Extract the [X, Y] coordinate from the center of the cell holding the provided text.  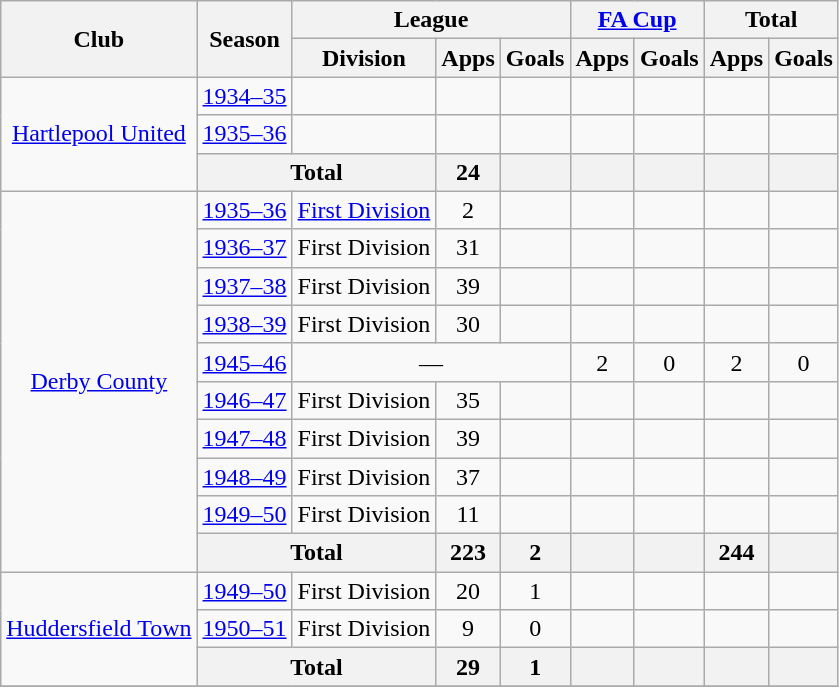
1938–39 [244, 324]
Season [244, 39]
37 [468, 477]
244 [736, 553]
24 [468, 172]
1950–51 [244, 629]
1936–37 [244, 248]
Huddersfield Town [99, 629]
Derby County [99, 382]
35 [468, 400]
League [431, 20]
1947–48 [244, 438]
1945–46 [244, 362]
1946–47 [244, 400]
Club [99, 39]
223 [468, 553]
30 [468, 324]
FA Cup [637, 20]
1937–38 [244, 286]
1948–49 [244, 477]
9 [468, 629]
Division [364, 58]
20 [468, 591]
29 [468, 667]
11 [468, 515]
1934–35 [244, 96]
31 [468, 248]
Hartlepool United [99, 134]
— [431, 362]
